For the text-containing cell, return its midpoint in (X, Y) coordinate format. 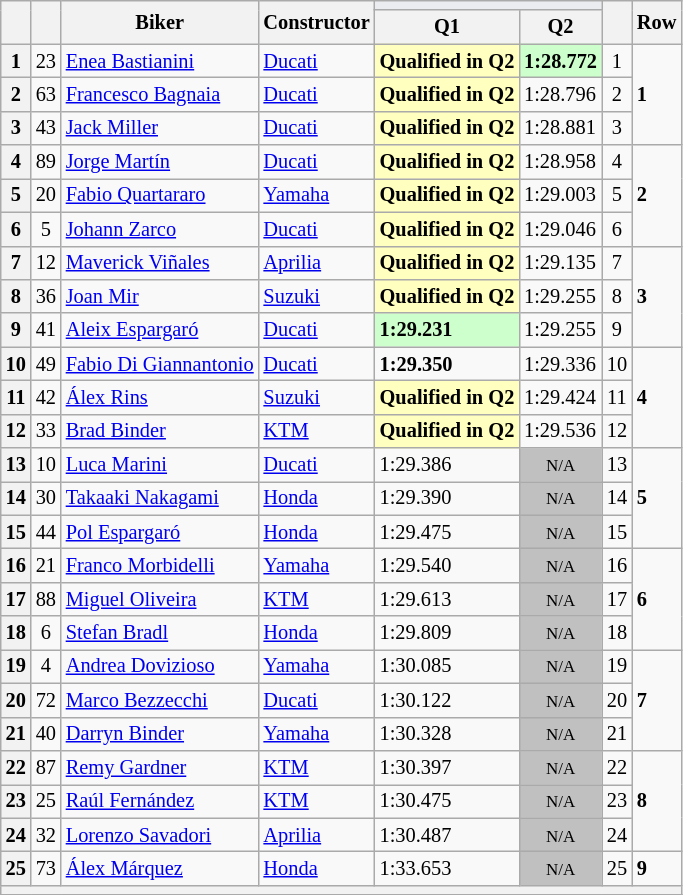
Joan Mir (160, 296)
1:33.653 (447, 868)
Constructor (317, 22)
1:29.540 (447, 565)
1:29.003 (560, 195)
Franco Morbidelli (160, 565)
Q1 (447, 27)
Raúl Fernández (160, 801)
Enea Bastianini (160, 61)
Darryn Binder (160, 734)
30 (46, 498)
Remy Gardner (160, 767)
Q2 (560, 27)
1:29.613 (447, 599)
1:28.881 (560, 128)
Álex Márquez (160, 868)
Fabio Quartararo (160, 195)
44 (46, 532)
Jack Miller (160, 128)
Pol Espargaró (160, 532)
87 (46, 767)
Brad Binder (160, 431)
72 (46, 700)
Jorge Martín (160, 162)
Aleix Espargaró (160, 330)
1:28.796 (560, 94)
Lorenzo Savadori (160, 835)
40 (46, 734)
49 (46, 364)
1:28.958 (560, 162)
Stefan Bradl (160, 633)
1:29.386 (447, 465)
Johann Zarco (160, 229)
Francesco Bagnaia (160, 94)
1:30.328 (447, 734)
Maverick Viñales (160, 263)
1:30.122 (447, 700)
36 (46, 296)
1:29.135 (560, 263)
1:29.336 (560, 364)
Takaaki Nakagami (160, 498)
1:28.772 (560, 61)
42 (46, 397)
1:30.085 (447, 666)
43 (46, 128)
Andrea Dovizioso (160, 666)
1:29.424 (560, 397)
1:30.475 (447, 801)
89 (46, 162)
1:29.046 (560, 229)
1:29.475 (447, 532)
73 (46, 868)
1:29.231 (447, 330)
1:30.397 (447, 767)
Luca Marini (160, 465)
63 (46, 94)
1:29.390 (447, 498)
1:29.350 (447, 364)
88 (46, 599)
1:29.536 (560, 431)
33 (46, 431)
1:29.809 (447, 633)
Biker (160, 22)
Fabio Di Giannantonio (160, 364)
Marco Bezzecchi (160, 700)
32 (46, 835)
1:30.487 (447, 835)
Row (656, 22)
Miguel Oliveira (160, 599)
41 (46, 330)
Álex Rins (160, 397)
